Identify which cell holds the provided text, then report its (X, Y) central coordinate. 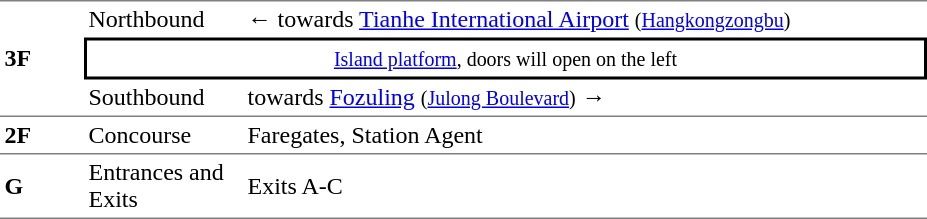
Northbound (164, 19)
G (42, 186)
towards Fozuling (Julong Boulevard) → (585, 99)
Island platform, doors will open on the left (506, 59)
← towards Tianhe International Airport (Hangkongzongbu) (585, 19)
2F (42, 136)
Concourse (164, 136)
Exits A-C (585, 186)
Faregates, Station Agent (585, 136)
3F (42, 58)
Southbound (164, 99)
Entrances and Exits (164, 186)
